Search for the cell housing the specified text and yield its [x, y] center coordinate. 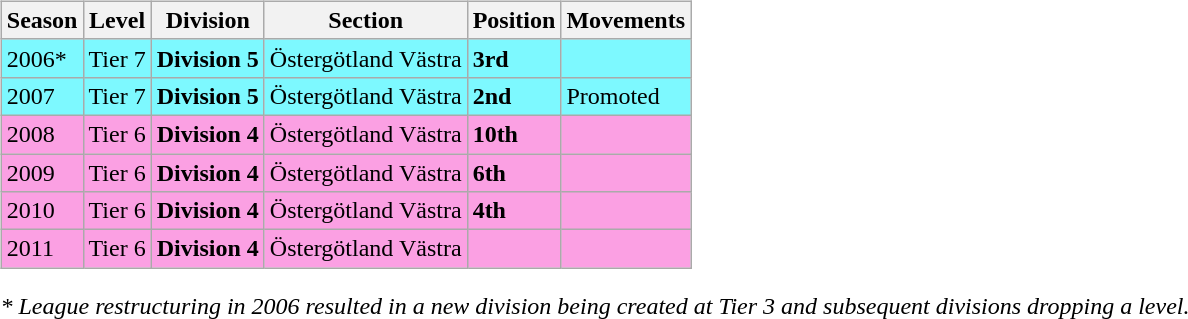
2006* [42, 58]
Section [366, 20]
2nd [514, 96]
2009 [42, 173]
Position [514, 20]
Division [208, 20]
Promoted [626, 96]
6th [514, 173]
Movements [626, 20]
2010 [42, 211]
2007 [42, 96]
2008 [42, 134]
4th [514, 211]
3rd [514, 58]
10th [514, 134]
2011 [42, 249]
Level [117, 20]
Season [42, 20]
